Search for the cell housing the specified text and yield its (X, Y) center coordinate. 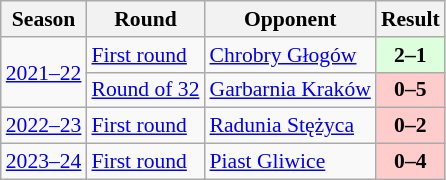
Season (44, 19)
2–1 (410, 55)
2021–22 (44, 72)
Result (410, 19)
2022–23 (44, 126)
0–2 (410, 126)
0–4 (410, 162)
Chrobry Głogów (290, 55)
Round (145, 19)
Opponent (290, 19)
0–5 (410, 90)
Piast Gliwice (290, 162)
Radunia Stężyca (290, 126)
2023–24 (44, 162)
Round of 32 (145, 90)
Garbarnia Kraków (290, 90)
